Provide the [X, Y] coordinate of the cell's center where the given text is located.  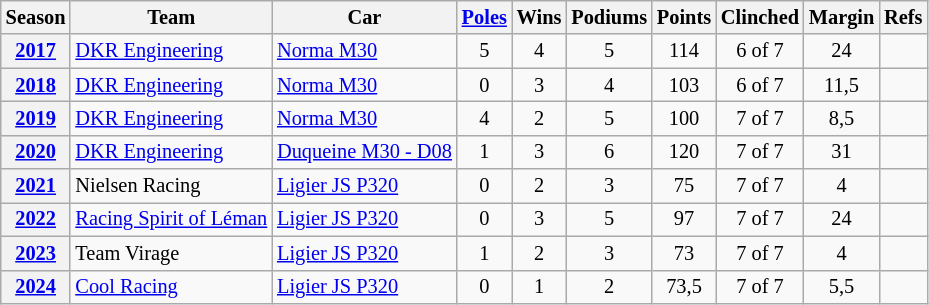
Nielsen Racing [171, 186]
2019 [36, 118]
2024 [36, 287]
11,5 [842, 85]
120 [684, 152]
Points [684, 17]
Cool Racing [171, 287]
Podiums [609, 17]
Racing Spirit of Léman [171, 219]
2020 [36, 152]
Clinched [760, 17]
Team Virage [171, 253]
8,5 [842, 118]
5,5 [842, 287]
100 [684, 118]
Wins [540, 17]
114 [684, 51]
2022 [36, 219]
73,5 [684, 287]
75 [684, 186]
2023 [36, 253]
31 [842, 152]
73 [684, 253]
Season [36, 17]
103 [684, 85]
Team [171, 17]
Car [364, 17]
Poles [484, 17]
2018 [36, 85]
Refs [903, 17]
97 [684, 219]
Duqueine M30 - D08 [364, 152]
Margin [842, 17]
2017 [36, 51]
2021 [36, 186]
6 [609, 152]
